Output the (x, y) coordinate of the center of the cell containing the given text.  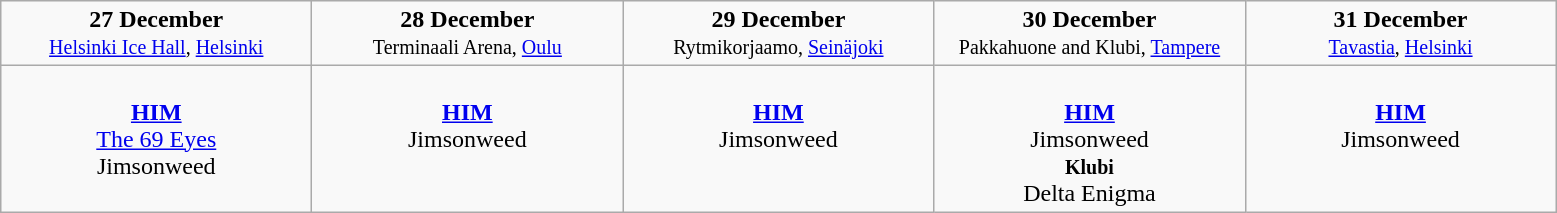
27 December Helsinki Ice Hall, Helsinki (156, 34)
HIM Jimsonweed Klubi Delta Enigma (1090, 139)
30 December Pakkahuone and Klubi, Tampere (1090, 34)
31 December Tavastia, Helsinki (1400, 34)
HIM The 69 Eyes Jimsonweed (156, 139)
28 December Terminaali Arena, Oulu (468, 34)
29 December Rytmikorjaamo, Seinäjoki (778, 34)
